Return (x, y) of the center of cell containing provided text 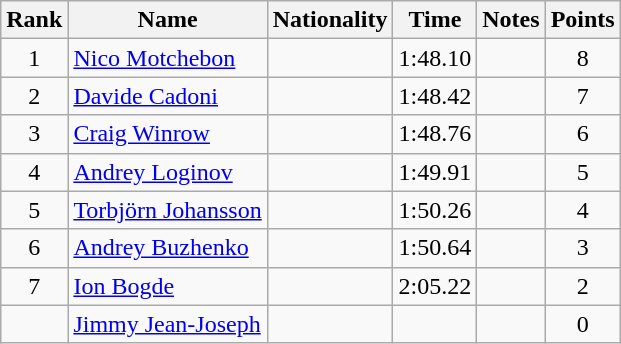
Craig Winrow (168, 134)
1:48.76 (435, 134)
Nationality (330, 20)
1:48.10 (435, 58)
1:48.42 (435, 96)
Ion Bogde (168, 286)
Time (435, 20)
Nico Motchebon (168, 58)
Notes (511, 20)
Torbjörn Johansson (168, 210)
Points (582, 20)
Name (168, 20)
Andrey Loginov (168, 172)
1:49.91 (435, 172)
8 (582, 58)
Davide Cadoni (168, 96)
0 (582, 324)
Andrey Buzhenko (168, 248)
Rank (34, 20)
2:05.22 (435, 286)
1 (34, 58)
1:50.26 (435, 210)
1:50.64 (435, 248)
Jimmy Jean-Joseph (168, 324)
